Identify which cell holds the provided text, then report its [X, Y] central coordinate. 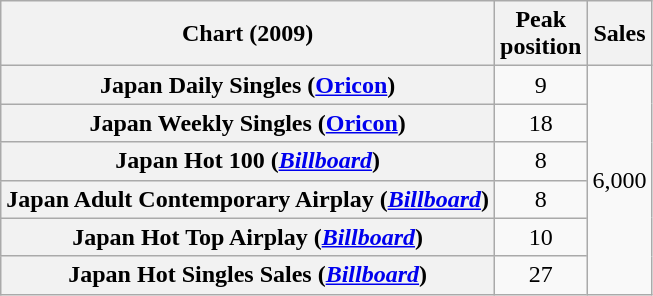
Japan Hot Singles Sales (Billboard) [248, 275]
9 [541, 85]
Japan Adult Contemporary Airplay (Billboard) [248, 199]
Japan Hot Top Airplay (Billboard) [248, 237]
10 [541, 237]
Japan Weekly Singles (Oricon) [248, 123]
18 [541, 123]
Chart (2009) [248, 34]
Japan Hot 100 (Billboard) [248, 161]
6,000 [620, 180]
27 [541, 275]
Peakposition [541, 34]
Sales [620, 34]
Japan Daily Singles (Oricon) [248, 85]
